Return the [x, y] coordinate for the center point of the cell that contains the specified text.  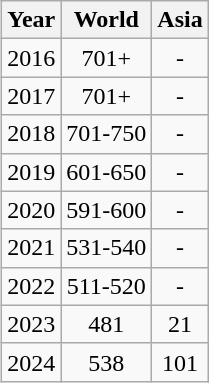
2017 [32, 96]
591-600 [106, 210]
2020 [32, 210]
701-750 [106, 134]
2019 [32, 172]
World [106, 20]
531-540 [106, 248]
2022 [32, 286]
2023 [32, 324]
21 [180, 324]
538 [106, 362]
2021 [32, 248]
Asia [180, 20]
511-520 [106, 286]
Year [32, 20]
2018 [32, 134]
2016 [32, 58]
101 [180, 362]
481 [106, 324]
2024 [32, 362]
601-650 [106, 172]
